Locate the cell with the specified text and output its (X, Y) center coordinate. 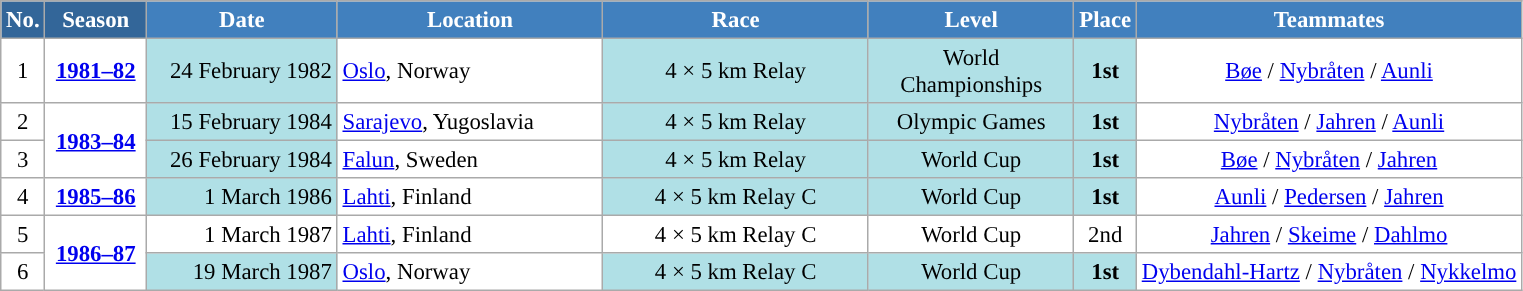
Bøe / Nybråten / Jahren (1328, 160)
Aunli / Pedersen / Jahren (1328, 197)
Location (470, 20)
1 March 1987 (242, 235)
1985–86 (96, 197)
Place (1105, 20)
Olympic Games (971, 122)
Race (736, 20)
2nd (1105, 235)
No. (23, 20)
4 (23, 197)
1 March 1986 (242, 197)
1981–82 (96, 72)
5 (23, 235)
24 February 1982 (242, 72)
Oslo, Norway (470, 72)
Level (971, 20)
1986–87 (96, 254)
26 February 1984 (242, 160)
Season (96, 20)
Jahren / Skeime / Dahlmo (1328, 235)
World Championships (971, 72)
1983–84 (96, 140)
2 (23, 122)
Falun, Sweden (470, 160)
Teammates (1328, 20)
Bøe / Nybråten / Aunli (1328, 72)
Sarajevo, Yugoslavia (470, 122)
Nybråten / Jahren / Aunli (1328, 122)
Date (242, 20)
15 February 1984 (242, 122)
3 (23, 160)
1 (23, 72)
